Extract the (X, Y) coordinate from the center of the cell holding the provided text.  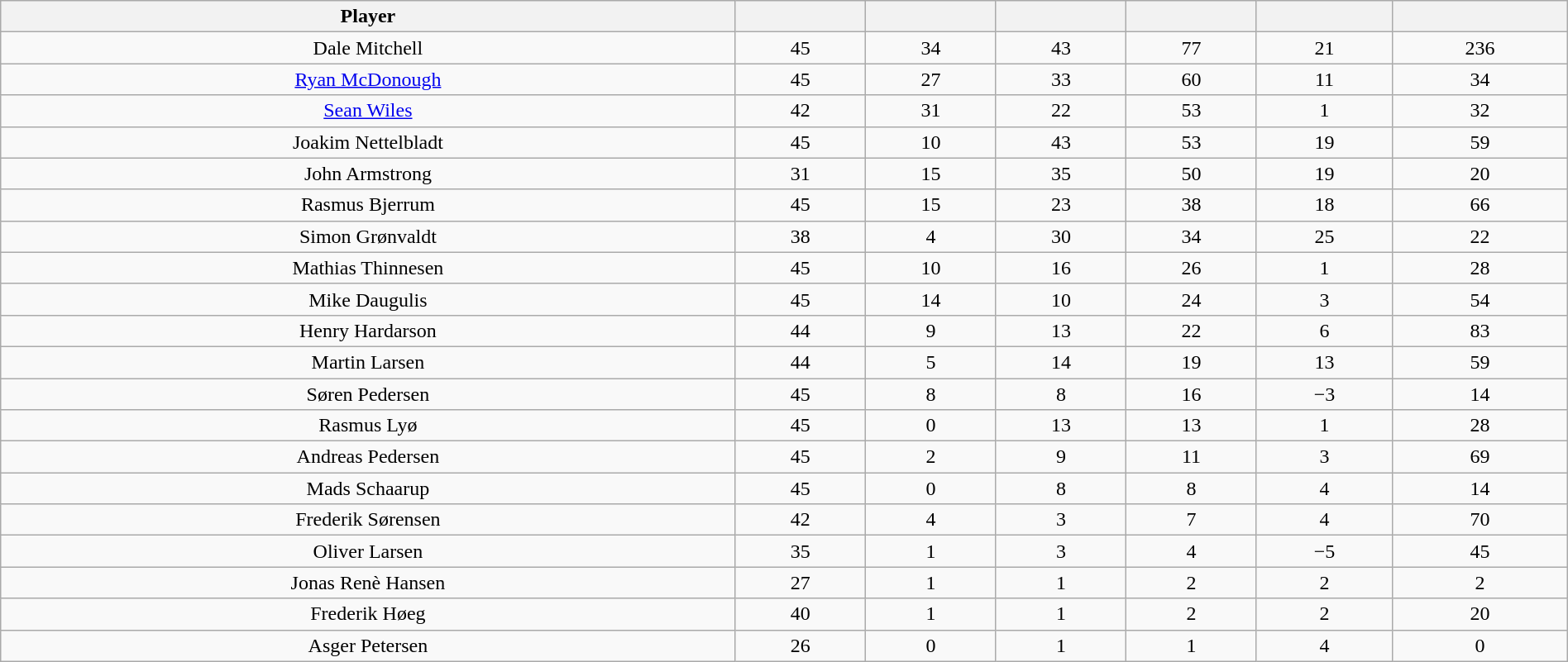
5 (931, 362)
40 (801, 614)
Asger Petersen (368, 645)
Søren Pedersen (368, 394)
236 (1480, 48)
Henry Hardarson (368, 331)
Simon Grønvaldt (368, 236)
77 (1192, 48)
Joakim Nettelbladt (368, 142)
Mads Schaarup (368, 488)
6 (1324, 331)
−5 (1324, 551)
69 (1480, 457)
23 (1061, 205)
7 (1192, 520)
54 (1480, 299)
Sean Wiles (368, 111)
Frederik Sørensen (368, 520)
25 (1324, 236)
32 (1480, 111)
Mathias Thinnesen (368, 268)
83 (1480, 331)
66 (1480, 205)
Oliver Larsen (368, 551)
Ryan McDonough (368, 79)
Rasmus Bjerrum (368, 205)
−3 (1324, 394)
21 (1324, 48)
Frederik Høeg (368, 614)
Dale Mitchell (368, 48)
John Armstrong (368, 174)
Rasmus Lyø (368, 426)
Jonas Renè Hansen (368, 583)
Martin Larsen (368, 362)
50 (1192, 174)
30 (1061, 236)
24 (1192, 299)
Andreas Pedersen (368, 457)
Player (368, 17)
60 (1192, 79)
33 (1061, 79)
Mike Daugulis (368, 299)
70 (1480, 520)
18 (1324, 205)
